Determine the (x, y) coordinate at the center of the cell enclosing the given text.  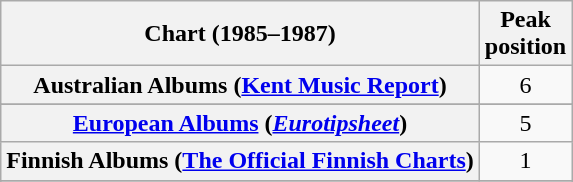
6 (525, 85)
Peakposition (525, 34)
Finnish Albums (The Official Finnish Charts) (240, 161)
Australian Albums (Kent Music Report) (240, 85)
European Albums (Eurotipsheet) (240, 123)
1 (525, 161)
5 (525, 123)
Chart (1985–1987) (240, 34)
